Scan for the cell matching the given text and deliver its (X, Y) coordinate at center. 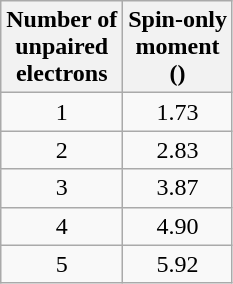
2.83 (178, 150)
Number ofunpairedelectrons (62, 47)
2 (62, 150)
Spin-onlymoment() (178, 47)
3 (62, 188)
1.73 (178, 112)
5.92 (178, 264)
4 (62, 226)
1 (62, 112)
3.87 (178, 188)
5 (62, 264)
4.90 (178, 226)
